Locate the cell with the specified text and output its [X, Y] center coordinate. 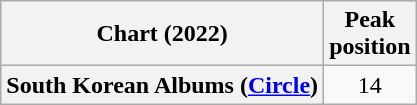
Chart (2022) [162, 34]
Peakposition [370, 34]
South Korean Albums (Circle) [162, 85]
14 [370, 85]
